Return the [x, y] coordinate for the center point of the cell that contains the specified text.  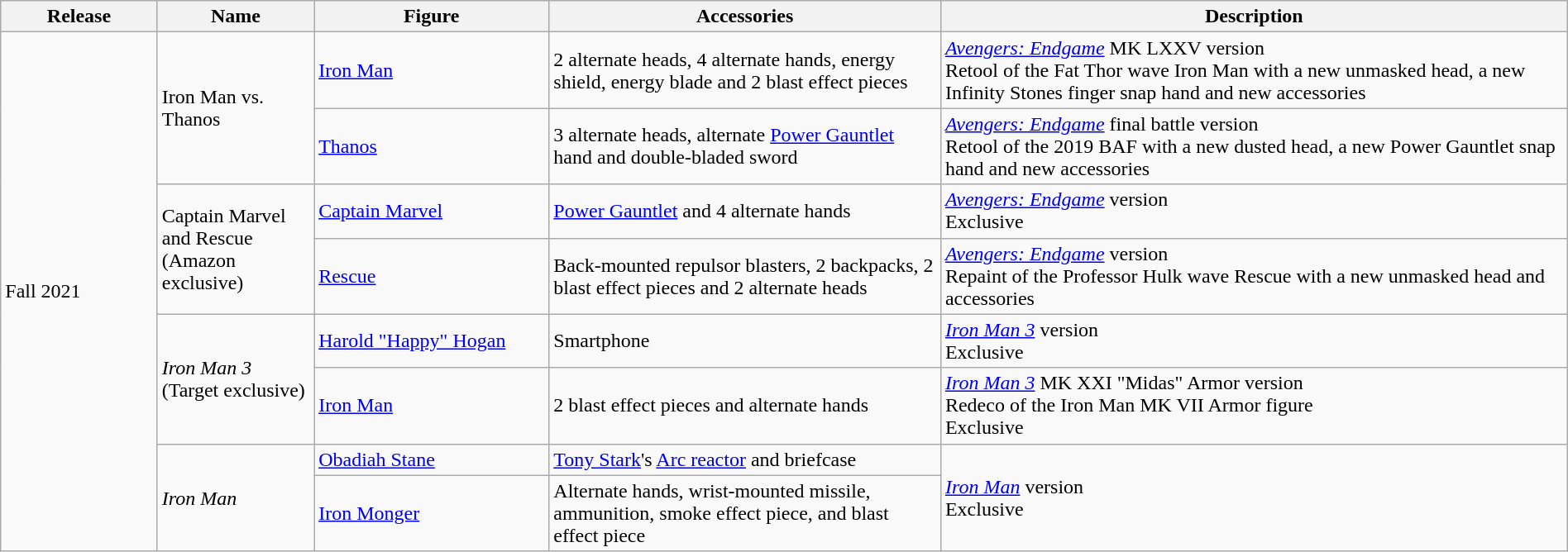
Obadiah Stane [432, 459]
Avengers: Endgame versionExclusive [1254, 212]
Thanos [432, 146]
Harold "Happy" Hogan [432, 340]
Captain Marvel and Rescue (Amazon exclusive) [235, 250]
Back-mounted repulsor blasters, 2 backpacks, 2 blast effect pieces and 2 alternate heads [745, 276]
Iron Monger [432, 513]
Tony Stark's Arc reactor and briefcase [745, 459]
Power Gauntlet and 4 alternate hands [745, 212]
Release [79, 17]
Avengers: Endgame versionRepaint of the Professor Hulk wave Rescue with a new unmasked head and accessories [1254, 276]
Iron Man vs. Thanos [235, 108]
Iron Man 3 MK XXI "Midas" Armor versionRedeco of the Iron Man MK VII Armor figureExclusive [1254, 406]
Iron Man 3 versionExclusive [1254, 340]
Captain Marvel [432, 212]
2 alternate heads, 4 alternate hands, energy shield, energy blade and 2 blast effect pieces [745, 70]
2 blast effect pieces and alternate hands [745, 406]
Figure [432, 17]
Rescue [432, 276]
3 alternate heads, alternate Power Gauntlet hand and double-bladed sword [745, 146]
Accessories [745, 17]
Smartphone [745, 340]
Iron Man versionExclusive [1254, 497]
Fall 2021 [79, 292]
Alternate hands, wrist-mounted missile, ammunition, smoke effect piece, and blast effect piece [745, 513]
Name [235, 17]
Iron Man 3 (Target exclusive) [235, 378]
Description [1254, 17]
Avengers: Endgame final battle versionRetool of the 2019 BAF with a new dusted head, a new Power Gauntlet snap hand and new accessories [1254, 146]
